Pinpoint the cell where the given text exists, returning its (x, y) midpoint coordinate. 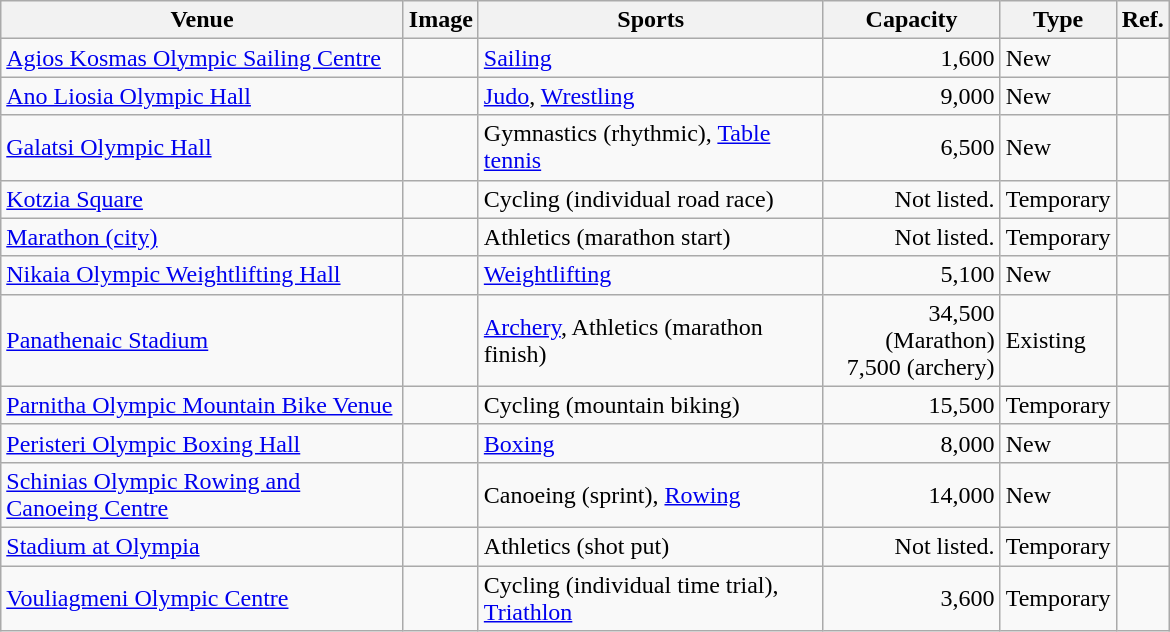
Gymnastics (rhythmic), Table tennis (650, 148)
Stadium at Olympia (202, 546)
Galatsi Olympic Hall (202, 148)
Venue (202, 20)
Cycling (individual time trial), Triathlon (650, 598)
Archery, Athletics (marathon finish) (650, 340)
9,000 (912, 96)
Athletics (shot put) (650, 546)
Sailing (650, 58)
Schinias Olympic Rowing and Canoeing Centre (202, 494)
Ano Liosia Olympic Hall (202, 96)
Existing (1058, 340)
Parnitha Olympic Mountain Bike Venue (202, 405)
Peristeri Olympic Boxing Hall (202, 443)
Marathon (city) (202, 237)
34,500 (Marathon)7,500 (archery) (912, 340)
Vouliagmeni Olympic Centre (202, 598)
5,100 (912, 275)
15,500 (912, 405)
Capacity (912, 20)
Agios Kosmas Olympic Sailing Centre (202, 58)
Athletics (marathon start) (650, 237)
Type (1058, 20)
6,500 (912, 148)
Ref. (1142, 20)
Weightlifting (650, 275)
Image (440, 20)
Panathenaic Stadium (202, 340)
Kotzia Square (202, 199)
Nikaia Olympic Weightlifting Hall (202, 275)
Cycling (mountain biking) (650, 405)
Canoeing (sprint), Rowing (650, 494)
14,000 (912, 494)
8,000 (912, 443)
3,600 (912, 598)
Cycling (individual road race) (650, 199)
Sports (650, 20)
Boxing (650, 443)
Judo, Wrestling (650, 96)
1,600 (912, 58)
